Search for the cell housing the specified text and yield its (x, y) center coordinate. 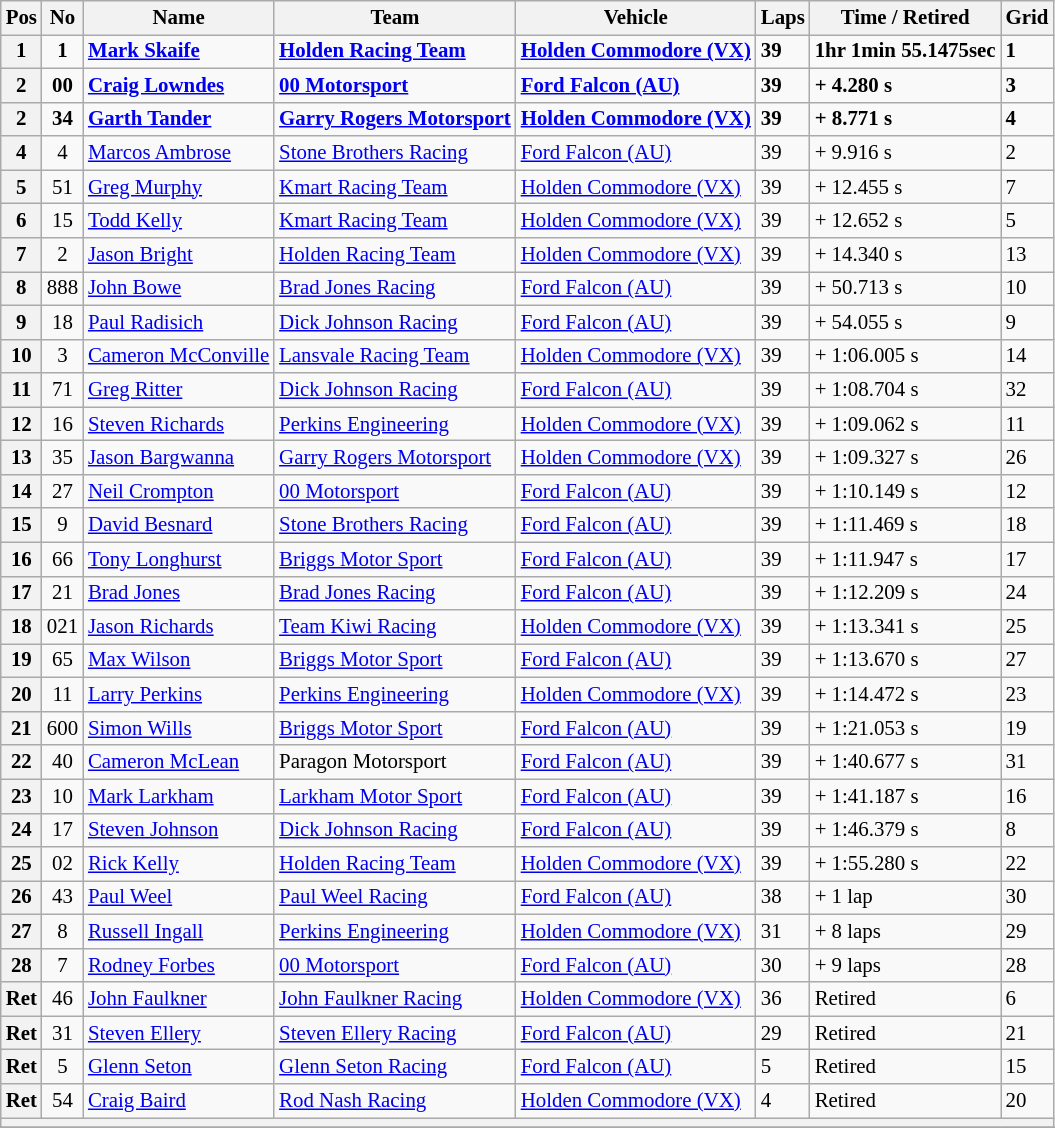
Larkham Motor Sport (395, 796)
Tony Longhurst (178, 559)
+ 1:13.341 s (906, 627)
Cameron McConville (178, 356)
Craig Baird (178, 1101)
02 (62, 864)
+ 1:09.327 s (906, 458)
Neil Crompton (178, 491)
Cameron McLean (178, 762)
Todd Kelly (178, 221)
51 (62, 187)
John Faulkner Racing (395, 999)
David Besnard (178, 525)
+ 4.280 s (906, 85)
+ 1:21.053 s (906, 728)
Jason Richards (178, 627)
Larry Perkins (178, 695)
Name (178, 18)
600 (62, 728)
Greg Ritter (178, 390)
+ 50.713 s (906, 288)
Steven Richards (178, 424)
Team Kiwi Racing (395, 627)
Garth Tander (178, 119)
+ 1:08.704 s (906, 390)
+ 1:09.062 s (906, 424)
Brad Jones (178, 593)
Greg Murphy (178, 187)
43 (62, 898)
Jason Bargwanna (178, 458)
Rick Kelly (178, 864)
+ 1:11.469 s (906, 525)
Jason Bright (178, 255)
36 (783, 999)
+ 1:10.149 s (906, 491)
+ 1:40.677 s (906, 762)
34 (62, 119)
Rod Nash Racing (395, 1101)
Craig Lowndes (178, 85)
+ 8 laps (906, 931)
Mark Larkham (178, 796)
Mark Skaife (178, 51)
John Faulkner (178, 999)
+ 12.455 s (906, 187)
Paul Radisich (178, 322)
+ 1:11.947 s (906, 559)
Steven Johnson (178, 830)
+ 1:41.187 s (906, 796)
Vehicle (636, 18)
+ 1:06.005 s (906, 356)
+ 1:55.280 s (906, 864)
00 (62, 85)
+ 1:12.209 s (906, 593)
+ 1:14.472 s (906, 695)
32 (1028, 390)
Simon Wills (178, 728)
Lansvale Racing Team (395, 356)
+ 1:13.670 s (906, 661)
+ 1 lap (906, 898)
+ 8.771 s (906, 119)
Time / Retired (906, 18)
Laps (783, 18)
John Bowe (178, 288)
Paul Weel Racing (395, 898)
35 (62, 458)
65 (62, 661)
40 (62, 762)
46 (62, 999)
Steven Ellery Racing (395, 1033)
Glenn Seton (178, 1067)
Rodney Forbes (178, 965)
Pos (22, 18)
+ 54.055 s (906, 322)
No (62, 18)
Glenn Seton Racing (395, 1067)
Max Wilson (178, 661)
+ 9 laps (906, 965)
Russell Ingall (178, 931)
+ 1:46.379 s (906, 830)
Steven Ellery (178, 1033)
+ 12.652 s (906, 221)
Team (395, 18)
Paragon Motorsport (395, 762)
021 (62, 627)
Paul Weel (178, 898)
38 (783, 898)
+ 14.340 s (906, 255)
Grid (1028, 18)
66 (62, 559)
Marcos Ambrose (178, 153)
71 (62, 390)
54 (62, 1101)
1hr 1min 55.1475sec (906, 51)
888 (62, 288)
+ 9.916 s (906, 153)
